Capture the cell that displays the provided text and extract its [x, y] central coordinate. 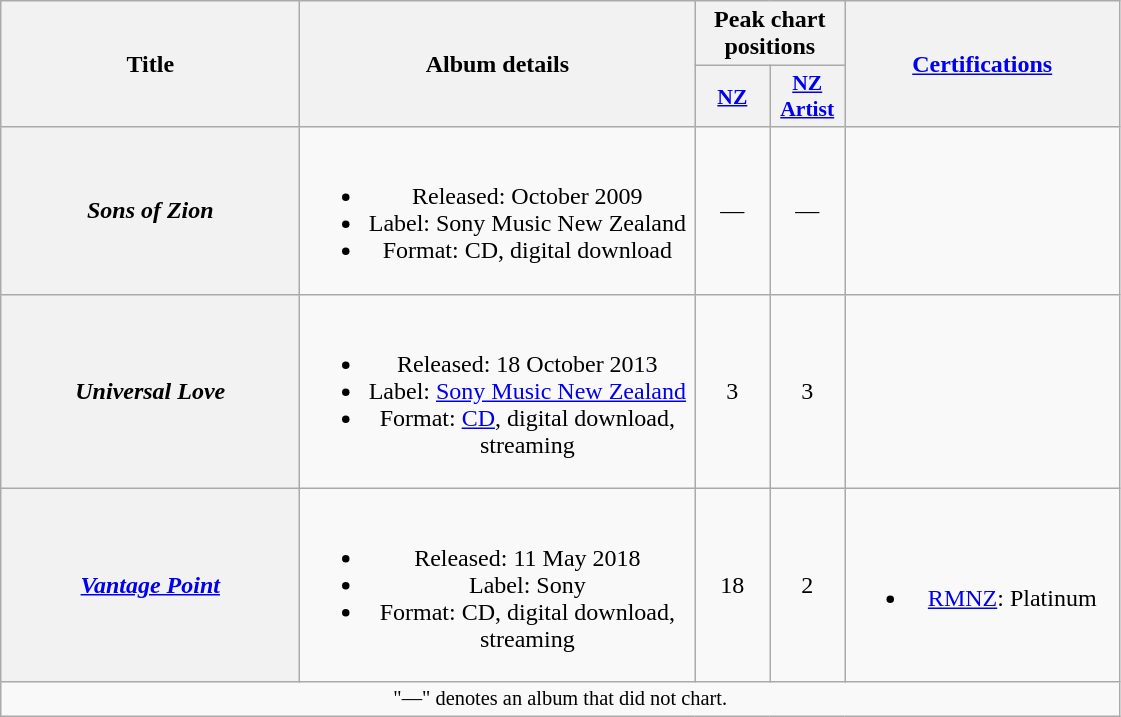
18 [732, 585]
Certifications [982, 64]
Released: 18 October 2013Label: Sony Music New ZealandFormat: CD, digital download, streaming [498, 391]
Vantage Point [150, 585]
RMNZ: Platinum [982, 585]
Released: October 2009Label: Sony Music New ZealandFormat: CD, digital download [498, 210]
Peak chart positions [770, 34]
2 [808, 585]
Universal Love [150, 391]
Album details [498, 64]
NZ [732, 96]
Title [150, 64]
Released: 11 May 2018Label: SonyFormat: CD, digital download, streaming [498, 585]
"—" denotes an album that did not chart. [560, 699]
Sons of Zion [150, 210]
NZArtist [808, 96]
